Determine the [X, Y] coordinate at the center of the cell enclosing the given text.  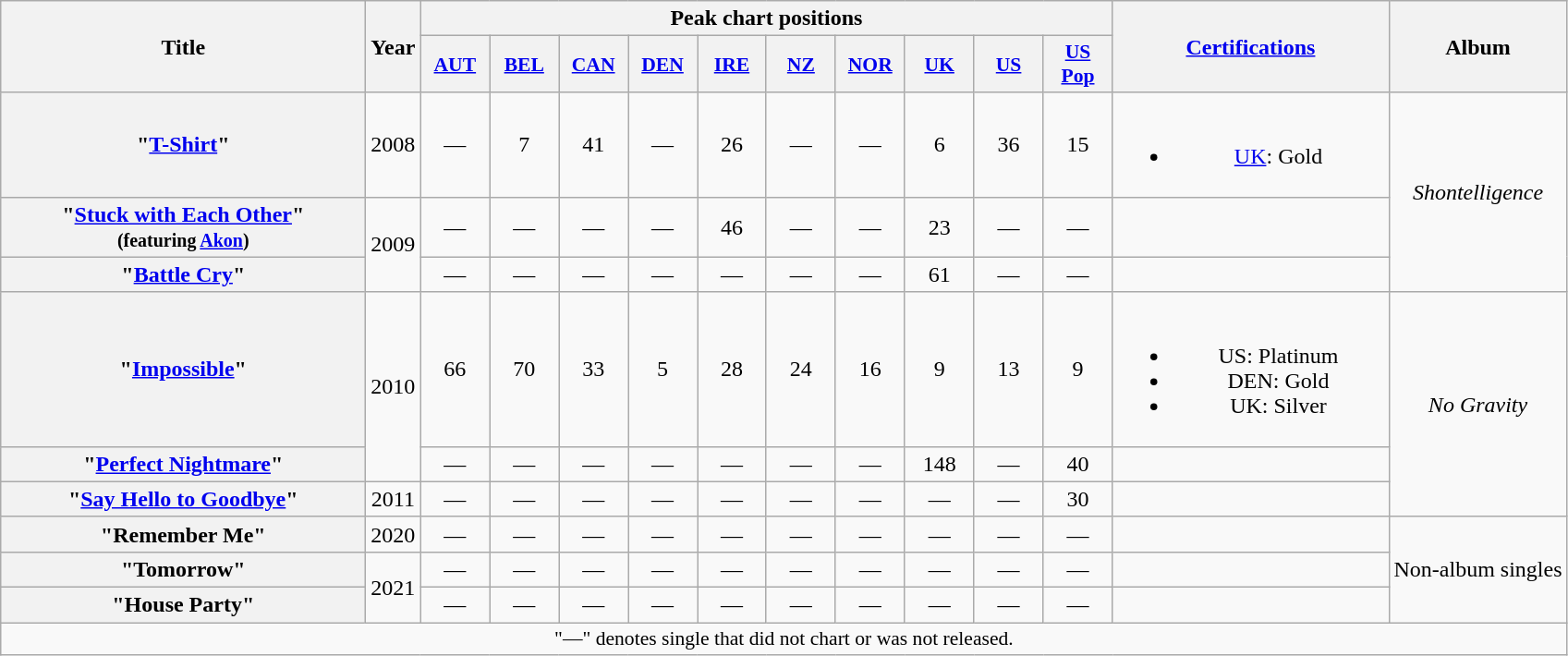
28 [732, 370]
CAN [593, 65]
IRE [732, 65]
DEN [663, 65]
AUT [455, 65]
13 [1009, 370]
41 [593, 144]
"T-Shirt" [183, 144]
US [1009, 65]
UK: Gold [1251, 144]
NOR [870, 65]
2010 [394, 386]
BEL [525, 65]
"Perfect Nightmare" [183, 464]
Album [1478, 46]
46 [732, 227]
"House Party" [183, 604]
"Stuck with Each Other"(featuring Akon) [183, 227]
66 [455, 370]
US: PlatinumDEN: GoldUK: Silver [1251, 370]
30 [1077, 499]
2021 [394, 587]
6 [939, 144]
2008 [394, 144]
61 [939, 274]
36 [1009, 144]
Year [394, 46]
US Pop [1077, 65]
NZ [800, 65]
70 [525, 370]
"Impossible" [183, 370]
2011 [394, 499]
Peak chart positions [767, 18]
7 [525, 144]
"Battle Cry" [183, 274]
"Tomorrow" [183, 569]
"Remember Me" [183, 534]
23 [939, 227]
2009 [394, 244]
2020 [394, 534]
33 [593, 370]
Certifications [1251, 46]
Title [183, 46]
UK [939, 65]
148 [939, 464]
15 [1077, 144]
Shontelligence [1478, 192]
"Say Hello to Goodbye" [183, 499]
16 [870, 370]
No Gravity [1478, 405]
26 [732, 144]
5 [663, 370]
24 [800, 370]
Non-album singles [1478, 569]
40 [1077, 464]
"—" denotes single that did not chart or was not released. [784, 639]
